Return the [x, y] coordinate for the center point of the cell that contains the specified text.  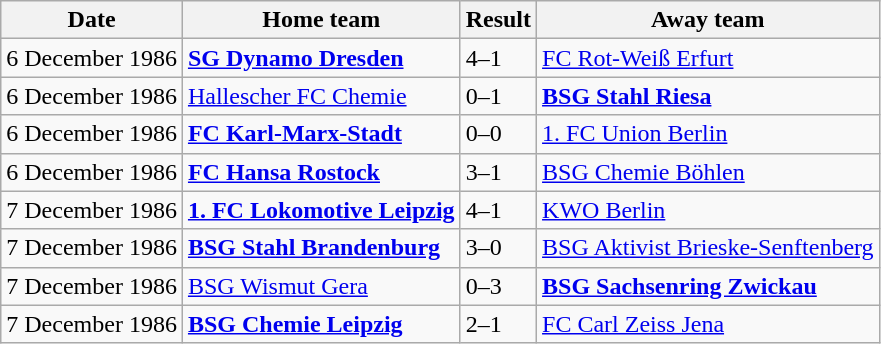
FC Karl-Marx-Stadt [321, 134]
BSG Wismut Gera [321, 286]
0–3 [498, 286]
3–1 [498, 172]
SG Dynamo Dresden [321, 58]
Away team [708, 20]
Home team [321, 20]
Result [498, 20]
BSG Stahl Riesa [708, 96]
0–0 [498, 134]
1. FC Lokomotive Leipzig [321, 210]
BSG Sachsenring Zwickau [708, 286]
FC Carl Zeiss Jena [708, 324]
3–0 [498, 248]
BSG Chemie Leipzig [321, 324]
1. FC Union Berlin [708, 134]
FC Rot-Weiß Erfurt [708, 58]
0–1 [498, 96]
Hallescher FC Chemie [321, 96]
2–1 [498, 324]
BSG Aktivist Brieske-Senftenberg [708, 248]
FC Hansa Rostock [321, 172]
KWO Berlin [708, 210]
BSG Chemie Böhlen [708, 172]
Date [92, 20]
BSG Stahl Brandenburg [321, 248]
